Capture the cell that displays the provided text and extract its [x, y] central coordinate. 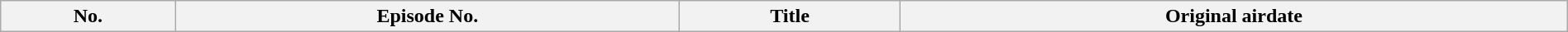
Original airdate [1234, 16]
No. [88, 16]
Episode No. [427, 16]
Title [791, 16]
